Output the [X, Y] coordinate of the center of the cell containing the given text.  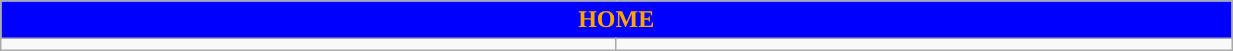
HOME [616, 20]
